Scan for the cell matching the given text and deliver its (x, y) coordinate at center. 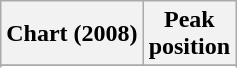
Chart (2008) (72, 34)
Peakposition (189, 34)
